Output the [x, y] coordinate of the center of the cell containing the given text.  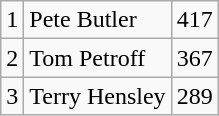
Pete Butler [98, 20]
2 [12, 58]
Terry Hensley [98, 96]
367 [194, 58]
3 [12, 96]
417 [194, 20]
1 [12, 20]
Tom Petroff [98, 58]
289 [194, 96]
